Scan for the cell matching the given text and deliver its [X, Y] coordinate at center. 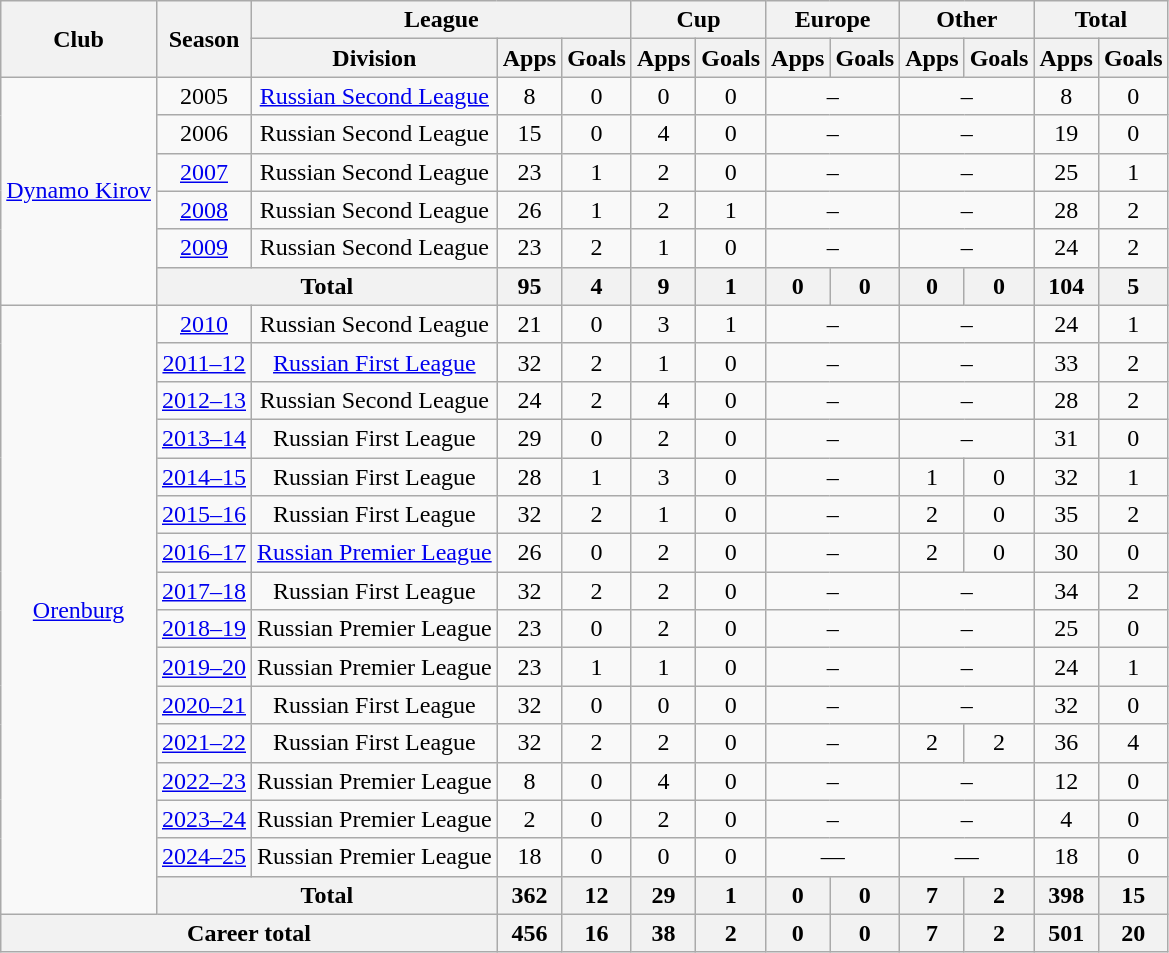
Division [375, 58]
2010 [204, 324]
Club [79, 39]
2012–13 [204, 400]
95 [529, 286]
Cup [698, 20]
104 [1066, 286]
21 [529, 324]
362 [529, 895]
2013–14 [204, 438]
2023–24 [204, 819]
2006 [204, 134]
2009 [204, 248]
2019–20 [204, 667]
16 [597, 933]
34 [1066, 591]
2022–23 [204, 781]
2021–22 [204, 743]
501 [1066, 933]
Europe [833, 20]
Orenburg [79, 610]
35 [1066, 515]
Season [204, 39]
9 [663, 286]
19 [1066, 134]
2020–21 [204, 705]
2011–12 [204, 362]
36 [1066, 743]
Dynamo Kirov [79, 191]
2014–15 [204, 477]
5 [1133, 286]
398 [1066, 895]
2024–25 [204, 857]
2015–16 [204, 515]
33 [1066, 362]
38 [663, 933]
31 [1066, 438]
League [442, 20]
2017–18 [204, 591]
456 [529, 933]
20 [1133, 933]
2018–19 [204, 629]
30 [1066, 553]
Other [967, 20]
Career total [249, 933]
2008 [204, 210]
2007 [204, 172]
2005 [204, 96]
2016–17 [204, 553]
